Return (X, Y) of the center of cell containing provided text 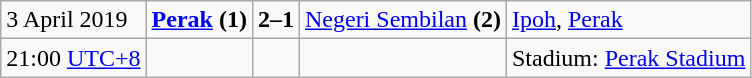
2–1 (276, 20)
21:00 UTC+8 (74, 58)
3 April 2019 (74, 20)
Ipoh, Perak (628, 20)
Negeri Sembilan (2) (402, 20)
Stadium: Perak Stadium (628, 58)
Perak (1) (199, 20)
